For the text-containing cell, return its midpoint in [X, Y] coordinate format. 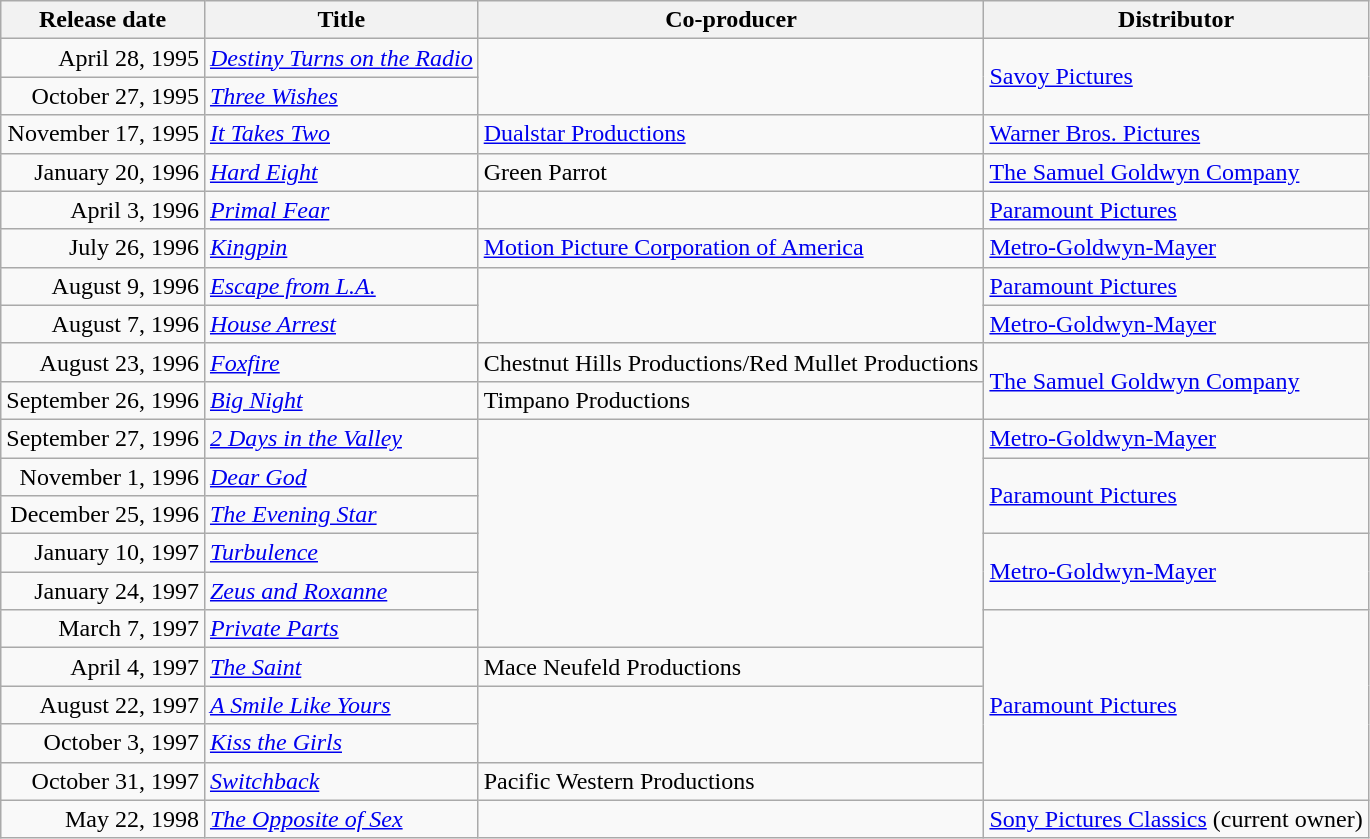
The Saint [341, 667]
August 9, 1996 [103, 286]
Chestnut Hills Productions/Red Mullet Productions [731, 362]
The Evening Star [341, 515]
April 28, 1995 [103, 58]
Sony Pictures Classics (current owner) [1176, 819]
Title [341, 20]
Private Parts [341, 629]
Switchback [341, 781]
Warner Bros. Pictures [1176, 134]
Turbulence [341, 553]
Foxfire [341, 362]
Distributor [1176, 20]
January 20, 1996 [103, 172]
Kiss the Girls [341, 743]
March 7, 1997 [103, 629]
August 7, 1996 [103, 324]
Big Night [341, 400]
Destiny Turns on the Radio [341, 58]
May 22, 1998 [103, 819]
October 31, 1997 [103, 781]
January 10, 1997 [103, 553]
April 4, 1997 [103, 667]
Timpano Productions [731, 400]
September 27, 1996 [103, 438]
Motion Picture Corporation of America [731, 248]
Three Wishes [341, 96]
Kingpin [341, 248]
July 26, 1996 [103, 248]
Zeus and Roxanne [341, 591]
September 26, 1996 [103, 400]
Pacific Western Productions [731, 781]
November 1, 1996 [103, 477]
Co-producer [731, 20]
October 27, 1995 [103, 96]
August 22, 1997 [103, 705]
October 3, 1997 [103, 743]
January 24, 1997 [103, 591]
Green Parrot [731, 172]
Hard Eight [341, 172]
April 3, 1996 [103, 210]
House Arrest [341, 324]
Dualstar Productions [731, 134]
December 25, 1996 [103, 515]
November 17, 1995 [103, 134]
Escape from L.A. [341, 286]
It Takes Two [341, 134]
2 Days in the Valley [341, 438]
A Smile Like Yours [341, 705]
Release date [103, 20]
Mace Neufeld Productions [731, 667]
The Opposite of Sex [341, 819]
Primal Fear [341, 210]
August 23, 1996 [103, 362]
Savoy Pictures [1176, 77]
Dear God [341, 477]
